Identify which cell holds the provided text, then report its [X, Y] central coordinate. 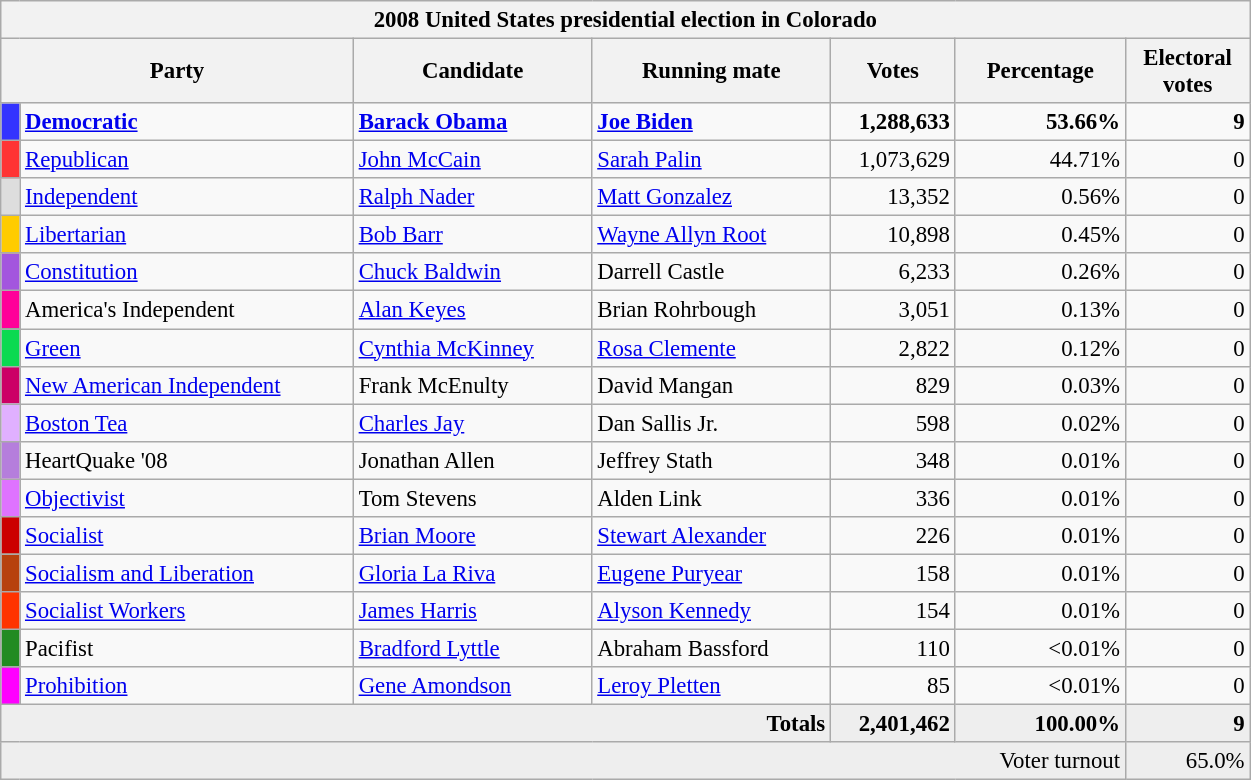
0.45% [1040, 235]
Green [187, 348]
Percentage [1040, 72]
Alyson Kennedy [712, 611]
2008 United States presidential election in Colorado [626, 20]
Socialist Workers [187, 611]
1,288,633 [894, 122]
Charles Jay [472, 423]
Brian Moore [472, 536]
Gene Amondson [472, 686]
Gloria La Riva [472, 573]
Frank McEnulty [472, 385]
336 [894, 498]
0.03% [1040, 385]
Votes [894, 72]
Voter turnout [564, 761]
Brian Rohrbough [712, 310]
3,051 [894, 310]
Socialism and Liberation [187, 573]
David Mangan [712, 385]
100.00% [1040, 724]
Stewart Alexander [712, 536]
Independent [187, 197]
America's Independent [187, 310]
Ralph Nader [472, 197]
Tom Stevens [472, 498]
1,073,629 [894, 160]
0.26% [1040, 273]
Chuck Baldwin [472, 273]
Electoral votes [1188, 72]
Alan Keyes [472, 310]
Eugene Puryear [712, 573]
Prohibition [187, 686]
6,233 [894, 273]
Cynthia McKinney [472, 348]
44.71% [1040, 160]
Party [178, 72]
Matt Gonzalez [712, 197]
Dan Sallis Jr. [712, 423]
Wayne Allyn Root [712, 235]
85 [894, 686]
598 [894, 423]
Alden Link [712, 498]
0.13% [1040, 310]
Objectivist [187, 498]
154 [894, 611]
HeartQuake '08 [187, 460]
10,898 [894, 235]
Rosa Clemente [712, 348]
65.0% [1188, 761]
Jonathan Allen [472, 460]
Jeffrey Stath [712, 460]
110 [894, 648]
13,352 [894, 197]
Joe Biden [712, 122]
829 [894, 385]
2,822 [894, 348]
Running mate [712, 72]
Constitution [187, 273]
Darrell Castle [712, 273]
John McCain [472, 160]
226 [894, 536]
Abraham Bassford [712, 648]
Bradford Lyttle [472, 648]
Pacifist [187, 648]
2,401,462 [894, 724]
Libertarian [187, 235]
158 [894, 573]
Democratic [187, 122]
Sarah Palin [712, 160]
Socialist [187, 536]
Candidate [472, 72]
0.12% [1040, 348]
Bob Barr [472, 235]
0.02% [1040, 423]
0.56% [1040, 197]
Republican [187, 160]
53.66% [1040, 122]
James Harris [472, 611]
Barack Obama [472, 122]
348 [894, 460]
Boston Tea [187, 423]
Leroy Pletten [712, 686]
New American Independent [187, 385]
Totals [416, 724]
